Return (X, Y) of the center of cell containing provided text 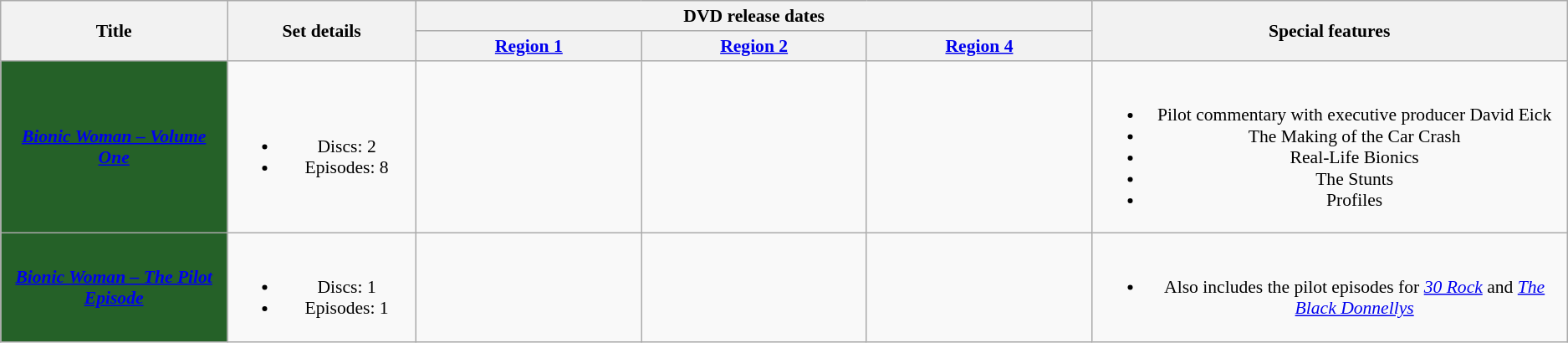
Region 1 (529, 46)
Discs: 2Episodes: 8 (322, 146)
Set details (322, 30)
Also includes the pilot episodes for 30 Rock and The Black Donnellys (1330, 288)
Special features (1330, 30)
Region 2 (754, 46)
Title (114, 30)
Bionic Woman – The Pilot Episode (114, 288)
Bionic Woman – Volume One (114, 146)
Discs: 1Episodes: 1 (322, 288)
Region 4 (978, 46)
DVD release dates (754, 16)
Pilot commentary with executive producer David EickThe Making of the Car CrashReal-Life BionicsThe StuntsProfiles (1330, 146)
